Locate the cell with the specified text and output its [x, y] center coordinate. 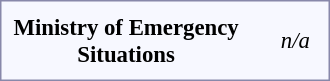
Ministry of Emergency Situations [126, 40]
n/a [295, 40]
